Pinpoint the cell where the given text exists, returning its (x, y) midpoint coordinate. 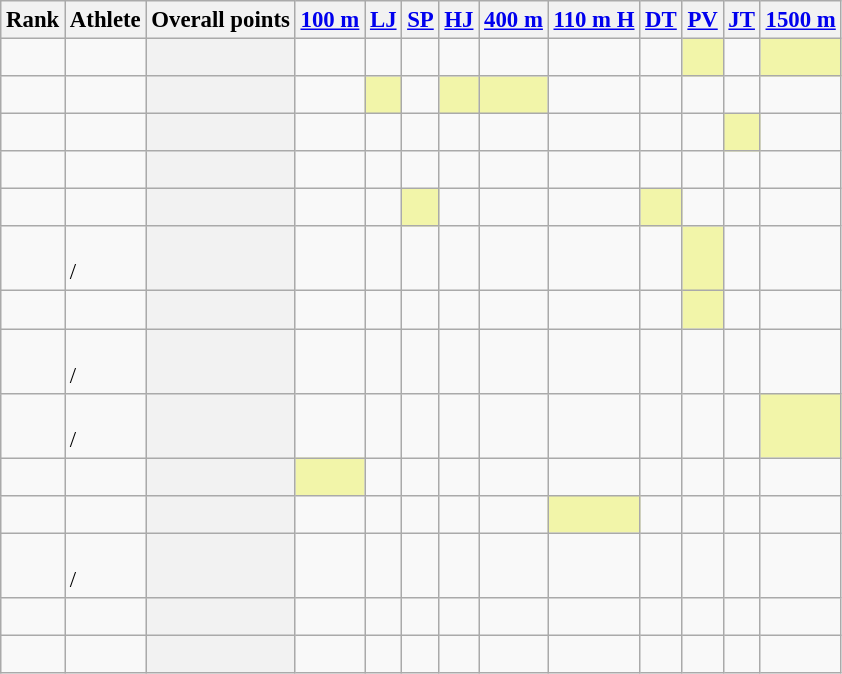
DT (661, 20)
Rank (33, 20)
1500 m (800, 20)
400 m (514, 20)
HJ (459, 20)
PV (702, 20)
Athlete (106, 20)
LJ (384, 20)
Overall points (220, 20)
JT (742, 20)
100 m (330, 20)
110 m H (594, 20)
SP (420, 20)
